Return the (x, y) coordinate for the center point of the cell that contains the specified text.  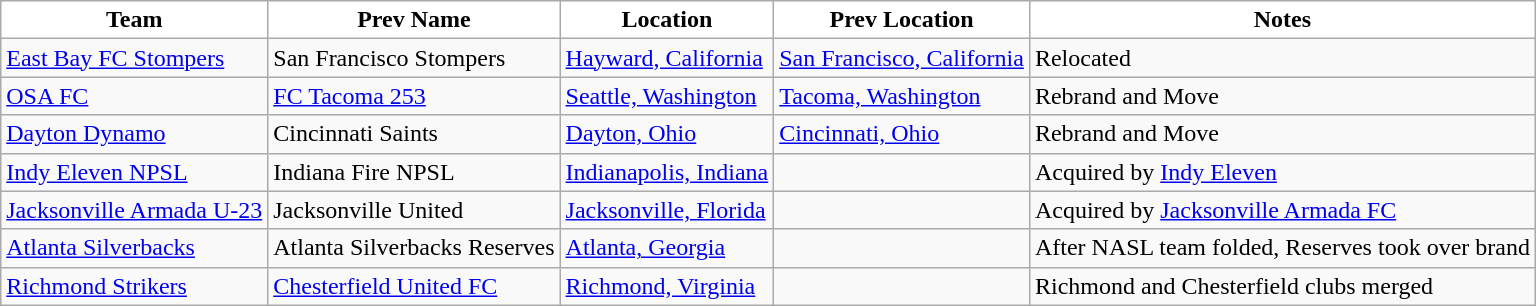
Cincinnati Saints (414, 134)
Atlanta Silverbacks Reserves (414, 248)
After NASL team folded, Reserves took over brand (1282, 248)
Hayward, California (667, 58)
Richmond and Chesterfield clubs merged (1282, 286)
Acquired by Jacksonville Armada FC (1282, 210)
Cincinnati, Ohio (902, 134)
Notes (1282, 20)
Richmond, Virginia (667, 286)
FC Tacoma 253 (414, 96)
Seattle, Washington (667, 96)
Relocated (1282, 58)
Indianapolis, Indiana (667, 172)
Tacoma, Washington (902, 96)
Atlanta, Georgia (667, 248)
Chesterfield United FC (414, 286)
Prev Location (902, 20)
Prev Name (414, 20)
East Bay FC Stompers (134, 58)
San Francisco Stompers (414, 58)
Location (667, 20)
OSA FC (134, 96)
Jacksonville, Florida (667, 210)
Indy Eleven NPSL (134, 172)
Acquired by Indy Eleven (1282, 172)
Indiana Fire NPSL (414, 172)
Jacksonville Armada U-23 (134, 210)
Dayton, Ohio (667, 134)
Atlanta Silverbacks (134, 248)
Jacksonville United (414, 210)
San Francisco, California (902, 58)
Dayton Dynamo (134, 134)
Richmond Strikers (134, 286)
Team (134, 20)
